Output the [x, y] coordinate of the center of the cell containing the given text.  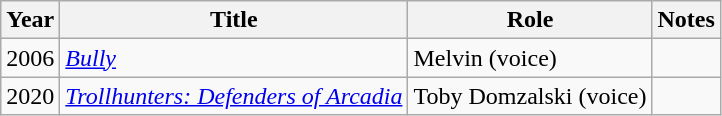
Notes [686, 20]
Trollhunters: Defenders of Arcadia [234, 96]
2006 [30, 58]
Melvin (voice) [530, 58]
Role [530, 20]
Bully [234, 58]
Toby Domzalski (voice) [530, 96]
Title [234, 20]
Year [30, 20]
2020 [30, 96]
